Extract the (X, Y) coordinate from the center of the cell holding the provided text.  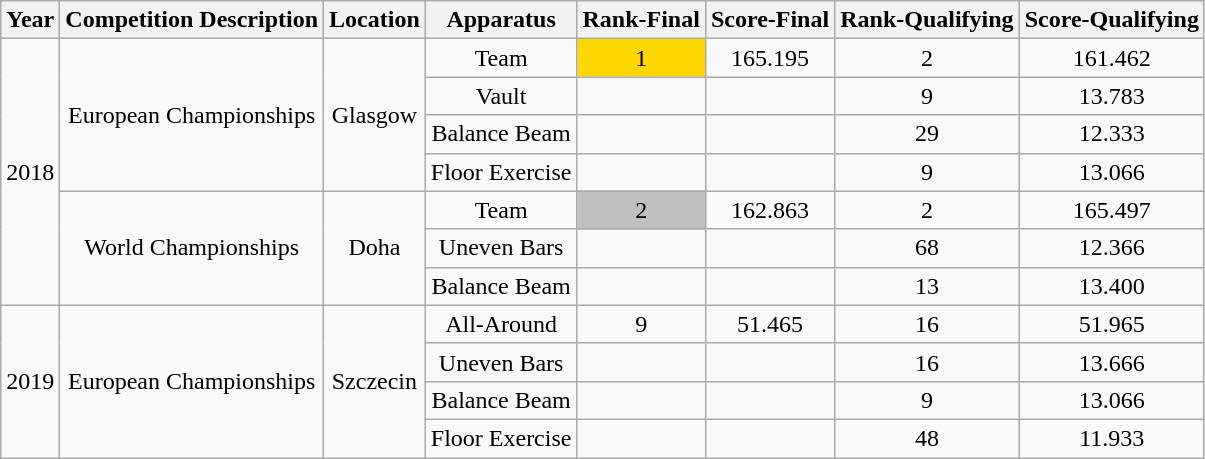
World Championships (192, 248)
Location (375, 20)
13 (927, 286)
Score-Final (770, 20)
12.333 (1112, 134)
Vault (501, 96)
13.666 (1112, 362)
Rank-Qualifying (927, 20)
Glasgow (375, 115)
Competition Description (192, 20)
48 (927, 438)
Score-Qualifying (1112, 20)
161.462 (1112, 58)
13.783 (1112, 96)
Rank-Final (641, 20)
51.965 (1112, 324)
1 (641, 58)
165.195 (770, 58)
Doha (375, 248)
13.400 (1112, 286)
2019 (30, 381)
68 (927, 248)
11.933 (1112, 438)
51.465 (770, 324)
2018 (30, 172)
12.366 (1112, 248)
Szczecin (375, 381)
165.497 (1112, 210)
29 (927, 134)
162.863 (770, 210)
All-Around (501, 324)
Apparatus (501, 20)
Year (30, 20)
